Pinpoint the cell where the given text exists, returning its [X, Y] midpoint coordinate. 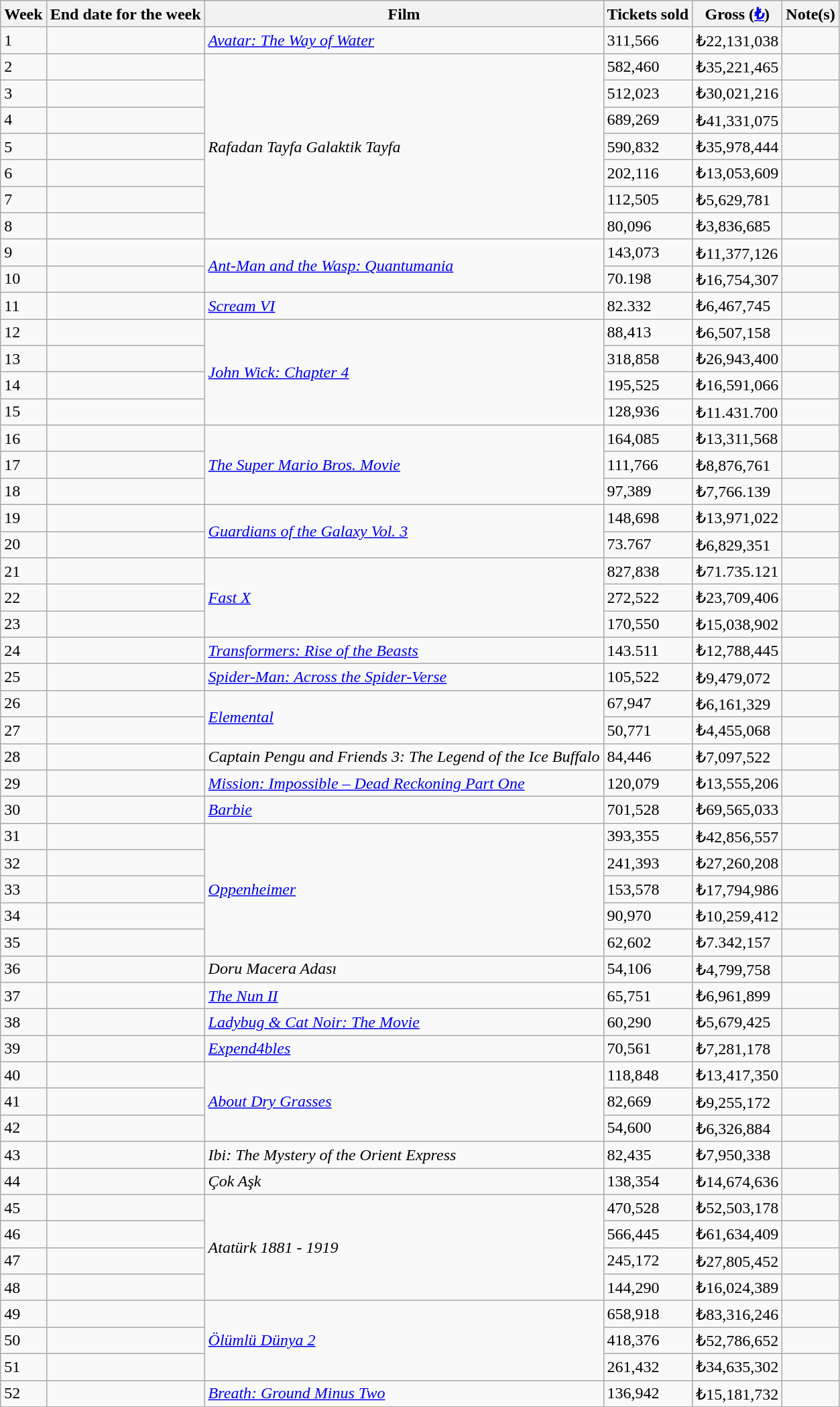
Tickets sold [648, 14]
45 [23, 1208]
31 [23, 836]
105,522 [648, 677]
52 [23, 1394]
120,079 [648, 783]
37 [23, 996]
48 [23, 1288]
Scream VI [404, 306]
35 [23, 942]
46 [23, 1235]
148,698 [648, 518]
393,355 [648, 836]
Ölümlü Dünya 2 [404, 1340]
34 [23, 916]
₺13,417,350 [737, 1075]
14 [23, 386]
₺61,634,409 [737, 1235]
590,832 [648, 147]
827,838 [648, 571]
4 [23, 120]
49 [23, 1314]
₺23,709,406 [737, 598]
₺5,679,425 [737, 1022]
₺35,978,444 [737, 147]
18 [23, 492]
33 [23, 889]
₺5,629,781 [737, 200]
₺7,766.139 [737, 492]
111,766 [648, 465]
Mission: Impossible – Dead Reckoning Part One [404, 783]
₺8,876,761 [737, 465]
5 [23, 147]
202,116 [648, 173]
₺22,131,038 [737, 40]
88,413 [648, 333]
470,528 [648, 1208]
₺27,260,208 [737, 863]
311,566 [648, 40]
84,446 [648, 756]
73.767 [648, 545]
Avatar: The Way of Water [404, 40]
₺52,786,652 [737, 1341]
The Nun II [404, 996]
689,269 [648, 120]
82,669 [648, 1102]
Barbie [404, 810]
Breath: Ground Minus Two [404, 1394]
32 [23, 863]
17 [23, 465]
₺16,591,066 [737, 386]
₺6,507,158 [737, 333]
Gross (₺) [737, 14]
8 [23, 226]
₺15,038,902 [737, 624]
9 [23, 253]
7 [23, 200]
Ladybug & Cat Noir: The Movie [404, 1022]
₺26,943,400 [737, 359]
₺11.431.700 [737, 412]
261,432 [648, 1367]
54,106 [648, 969]
₺9,479,072 [737, 677]
₺15,181,732 [737, 1394]
Guardians of the Galaxy Vol. 3 [404, 531]
2 [23, 67]
₺3,836,685 [737, 226]
Captain Pengu and Friends 3: The Legend of the Ice Buffalo [404, 756]
62,602 [648, 942]
97,389 [648, 492]
₺17,794,986 [737, 889]
28 [23, 756]
50 [23, 1341]
Expend4bles [404, 1049]
₺13,971,022 [737, 518]
136,942 [648, 1394]
Week [23, 14]
₺42,856,557 [737, 836]
144,290 [648, 1288]
₺41,331,075 [737, 120]
₺34,635,302 [737, 1367]
44 [23, 1182]
₺14,674,636 [737, 1182]
Oppenheimer [404, 889]
End date for the week [125, 14]
170,550 [648, 624]
70,561 [648, 1049]
60,290 [648, 1022]
₺4,455,068 [737, 730]
The Super Mario Bros. Movie [404, 465]
10 [23, 279]
₺7,950,338 [737, 1155]
318,858 [648, 359]
19 [23, 518]
82.332 [648, 306]
39 [23, 1049]
42 [23, 1128]
245,172 [648, 1261]
Doru Macera Adası [404, 969]
₺13,053,609 [737, 173]
582,460 [648, 67]
24 [23, 651]
47 [23, 1261]
₺7,097,522 [737, 756]
₺7,281,178 [737, 1049]
16 [23, 439]
51 [23, 1367]
Elemental [404, 716]
1 [23, 40]
82,435 [648, 1155]
Çok Aşk [404, 1182]
20 [23, 545]
John Wick: Chapter 4 [404, 372]
50,771 [648, 730]
143,073 [648, 253]
65,751 [648, 996]
₺71.735.121 [737, 571]
658,918 [648, 1314]
38 [23, 1022]
54,600 [648, 1128]
11 [23, 306]
12 [23, 333]
701,528 [648, 810]
Ant-Man and the Wasp: Quantumania [404, 266]
₺6,467,745 [737, 306]
₺11,377,126 [737, 253]
90,970 [648, 916]
143.511 [648, 651]
153,578 [648, 889]
₺16,754,307 [737, 279]
418,376 [648, 1341]
128,936 [648, 412]
₺7.342,157 [737, 942]
₺10,259,412 [737, 916]
₺30,021,216 [737, 93]
Transformers: Rise of the Beasts [404, 651]
13 [23, 359]
566,445 [648, 1235]
29 [23, 783]
₺13,311,568 [737, 439]
₺12,788,445 [737, 651]
26 [23, 703]
Spider-Man: Across the Spider-Verse [404, 677]
₺83,316,246 [737, 1314]
21 [23, 571]
23 [23, 624]
₺27,805,452 [737, 1261]
512,023 [648, 93]
Rafadan Tayfa Galaktik Tayfa [404, 146]
₺6,326,884 [737, 1128]
27 [23, 730]
43 [23, 1155]
₺6,961,899 [737, 996]
25 [23, 677]
36 [23, 969]
Note(s) [811, 14]
80,096 [648, 226]
₺52,503,178 [737, 1208]
41 [23, 1102]
Film [404, 14]
164,085 [648, 439]
195,525 [648, 386]
30 [23, 810]
About Dry Grasses [404, 1101]
15 [23, 412]
70.198 [648, 279]
Atatürk 1881 - 1919 [404, 1247]
241,393 [648, 863]
₺4,799,758 [737, 969]
₺69,565,033 [737, 810]
₺9,255,172 [737, 1102]
Ibi: The Mystery of the Orient Express [404, 1155]
Fast X [404, 598]
112,505 [648, 200]
67,947 [648, 703]
₺13,555,206 [737, 783]
₺6,829,351 [737, 545]
138,354 [648, 1182]
6 [23, 173]
22 [23, 598]
3 [23, 93]
₺16,024,389 [737, 1288]
₺35,221,465 [737, 67]
40 [23, 1075]
₺6,161,329 [737, 703]
118,848 [648, 1075]
272,522 [648, 598]
